Return the [X, Y] coordinate for the center point of the cell that contains the specified text.  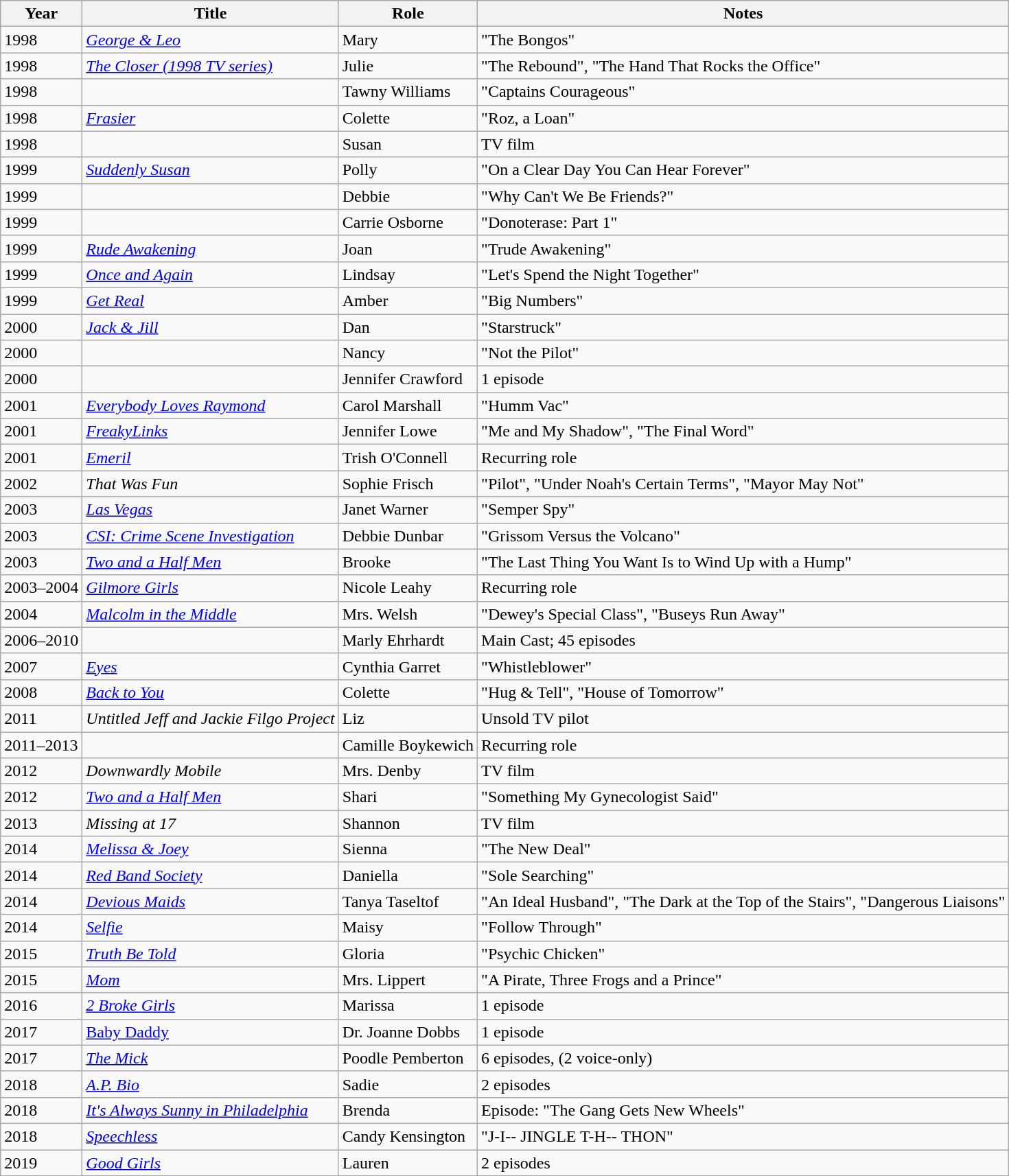
Sophie Frisch [408, 484]
Title [210, 14]
"Something My Gynecologist Said" [743, 797]
Jack & Jill [210, 327]
Gilmore Girls [210, 588]
Mom [210, 980]
"On a Clear Day You Can Hear Forever" [743, 170]
Shannon [408, 823]
2007 [41, 666]
2011 [41, 718]
Mrs. Welsh [408, 614]
Good Girls [210, 1163]
Gloria [408, 954]
"Trude Awakening" [743, 248]
The Closer (1998 TV series) [210, 66]
Janet Warner [408, 510]
Amber [408, 301]
Untitled Jeff and Jackie Filgo Project [210, 718]
Nancy [408, 353]
6 episodes, (2 voice-only) [743, 1058]
2004 [41, 614]
Melissa & Joey [210, 849]
"Big Numbers" [743, 301]
Julie [408, 66]
It's Always Sunny in Philadelphia [210, 1110]
Shari [408, 797]
Selfie [210, 928]
Marly Ehrhardt [408, 640]
Nicole Leahy [408, 588]
Joan [408, 248]
Eyes [210, 666]
"The New Deal" [743, 849]
Malcolm in the Middle [210, 614]
2006–2010 [41, 640]
Candy Kensington [408, 1136]
Devious Maids [210, 902]
Poodle Pemberton [408, 1058]
"J-I-- JINGLE T-H-- THON" [743, 1136]
Daniella [408, 875]
Get Real [210, 301]
Mary [408, 40]
Emeril [210, 458]
Liz [408, 718]
Red Band Society [210, 875]
Carrie Osborne [408, 222]
"Donoterase: Part 1" [743, 222]
Role [408, 14]
Cynthia Garret [408, 666]
"An Ideal Husband", "The Dark at the Top of the Stairs", "Dangerous Liaisons" [743, 902]
2019 [41, 1163]
2011–2013 [41, 744]
"The Rebound", "The Hand That Rocks the Office" [743, 66]
Las Vegas [210, 510]
"Let's Spend the Night Together" [743, 274]
2008 [41, 692]
"A Pirate, Three Frogs and a Prince" [743, 980]
"Grissom Versus the Volcano" [743, 536]
Unsold TV pilot [743, 718]
"Sole Searching" [743, 875]
Maisy [408, 928]
2016 [41, 1006]
Speechless [210, 1136]
Lindsay [408, 274]
Tawny Williams [408, 92]
Sadie [408, 1084]
Debbie [408, 196]
Susan [408, 144]
Dan [408, 327]
Missing at 17 [210, 823]
"Follow Through" [743, 928]
A.P. Bio [210, 1084]
Downwardly Mobile [210, 771]
2003–2004 [41, 588]
Brenda [408, 1110]
Episode: "The Gang Gets New Wheels" [743, 1110]
"Semper Spy" [743, 510]
Year [41, 14]
Jennifer Lowe [408, 432]
"Pilot", "Under Noah's Certain Terms", "Mayor May Not" [743, 484]
Notes [743, 14]
"Psychic Chicken" [743, 954]
Tanya Taseltof [408, 902]
Jennifer Crawford [408, 379]
"Roz, a Loan" [743, 118]
Brooke [408, 562]
Main Cast; 45 episodes [743, 640]
"The Bongos" [743, 40]
Camille Boykewich [408, 744]
"Dewey's Special Class", "Buseys Run Away" [743, 614]
"Hug & Tell", "House of Tomorrow" [743, 692]
Baby Daddy [210, 1032]
2013 [41, 823]
Carol Marshall [408, 405]
George & Leo [210, 40]
2002 [41, 484]
"Starstruck" [743, 327]
Frasier [210, 118]
"Why Can't We Be Friends?" [743, 196]
Rude Awakening [210, 248]
Mrs. Lippert [408, 980]
That Was Fun [210, 484]
Lauren [408, 1163]
Suddenly Susan [210, 170]
CSI: Crime Scene Investigation [210, 536]
Truth Be Told [210, 954]
Dr. Joanne Dobbs [408, 1032]
Debbie Dunbar [408, 536]
Once and Again [210, 274]
"The Last Thing You Want Is to Wind Up with a Hump" [743, 562]
Trish O'Connell [408, 458]
FreakyLinks [210, 432]
"Me and My Shadow", "The Final Word" [743, 432]
The Mick [210, 1058]
Polly [408, 170]
"Not the Pilot" [743, 353]
Marissa [408, 1006]
Mrs. Denby [408, 771]
Back to You [210, 692]
"Whistleblower" [743, 666]
Everybody Loves Raymond [210, 405]
"Humm Vac" [743, 405]
2 Broke Girls [210, 1006]
"Captains Courageous" [743, 92]
Sienna [408, 849]
